Output the [x, y] coordinate of the center of the cell containing the given text.  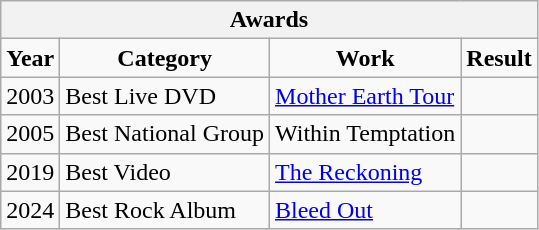
Work [366, 58]
The Reckoning [366, 172]
Best Rock Album [165, 210]
Best Live DVD [165, 96]
Bleed Out [366, 210]
2019 [30, 172]
2005 [30, 134]
Category [165, 58]
2024 [30, 210]
Awards [269, 20]
Best National Group [165, 134]
Year [30, 58]
Within Temptation [366, 134]
Result [499, 58]
Best Video [165, 172]
2003 [30, 96]
Mother Earth Tour [366, 96]
